Locate the cell with the specified text and output its (X, Y) center coordinate. 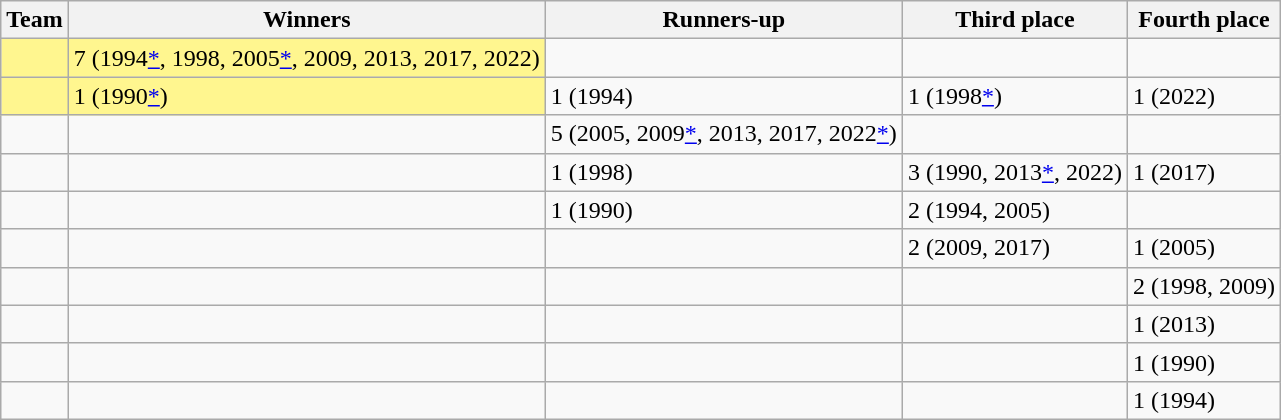
1 (1998*) (1014, 96)
Runners-up (724, 20)
2 (1998, 2009) (1204, 286)
Fourth place (1204, 20)
1 (2022) (1204, 96)
1 (2017) (1204, 172)
7 (1994*, 1998, 2005*, 2009, 2013, 2017, 2022) (306, 58)
1 (2005) (1204, 248)
Third place (1014, 20)
3 (1990, 2013*, 2022) (1014, 172)
Team (35, 20)
5 (2005, 2009*, 2013, 2017, 2022*) (724, 134)
1 (2013) (1204, 324)
2 (2009, 2017) (1014, 248)
1 (1998) (724, 172)
1 (1990*) (306, 96)
2 (1994, 2005) (1014, 210)
Winners (306, 20)
